Capture the cell that displays the provided text and extract its (x, y) central coordinate. 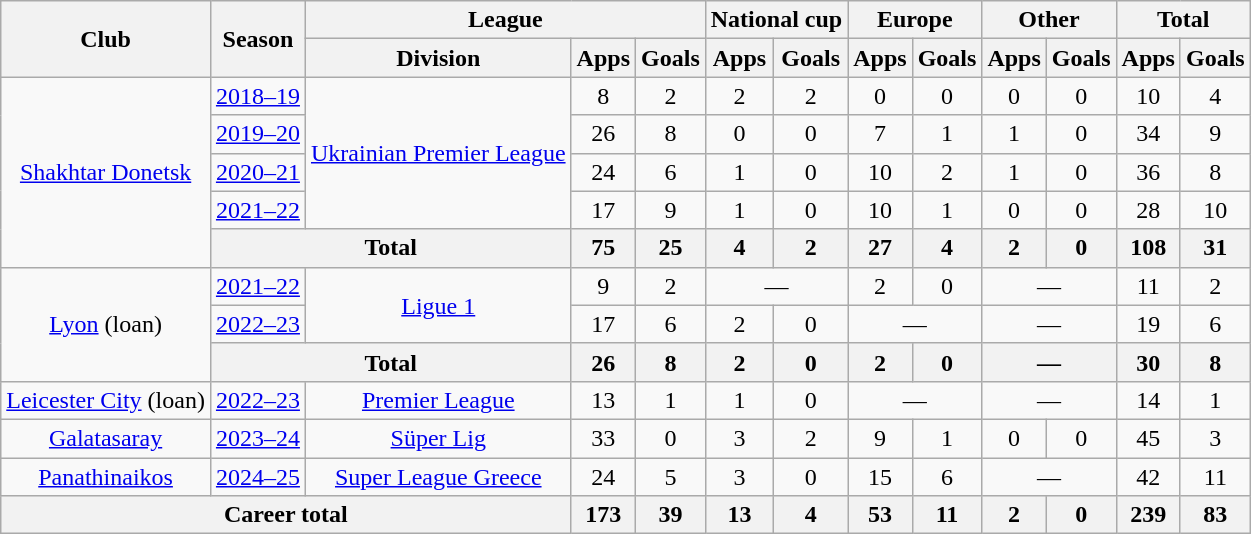
Süper Lig (438, 438)
Other (1049, 20)
Club (106, 39)
31 (1215, 248)
Season (258, 39)
2018–19 (258, 96)
36 (1148, 172)
League (505, 20)
Ukrainian Premier League (438, 153)
239 (1148, 515)
2019–20 (258, 134)
34 (1148, 134)
Ligue 1 (438, 305)
83 (1215, 515)
75 (603, 248)
27 (880, 248)
15 (880, 477)
25 (671, 248)
Europe (915, 20)
Shakhtar Donetsk (106, 172)
19 (1148, 324)
7 (880, 134)
53 (880, 515)
Career total (286, 515)
Galatasaray (106, 438)
173 (603, 515)
Super League Greece (438, 477)
14 (1148, 400)
2023–24 (258, 438)
Leicester City (loan) (106, 400)
45 (1148, 438)
42 (1148, 477)
39 (671, 515)
National cup (776, 20)
33 (603, 438)
Division (438, 58)
28 (1148, 210)
30 (1148, 362)
Panathinaikos (106, 477)
108 (1148, 248)
5 (671, 477)
2020–21 (258, 172)
2024–25 (258, 477)
Premier League (438, 400)
Lyon (loan) (106, 324)
